Extract the (X, Y) coordinate from the center of the cell holding the provided text.  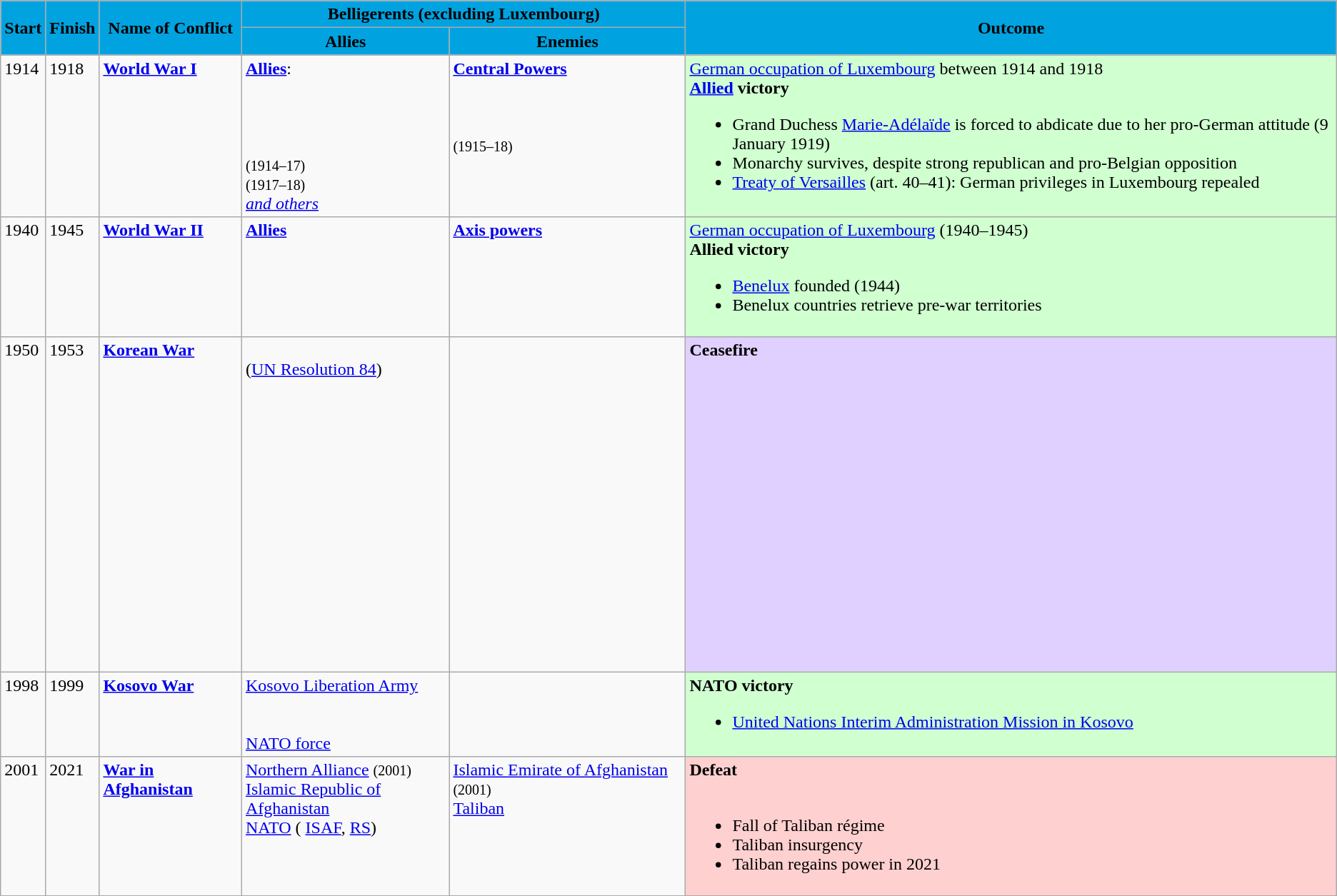
Allies: (1914–17) (1917–18) and others (345, 136)
Finish (73, 28)
Belligerents (excluding Luxembourg) (463, 14)
2001 (23, 826)
Name of Conflict (171, 28)
1950 (23, 504)
German occupation of Luxembourg (1940–1945) Allied victoryBenelux founded (1944)Benelux countries retrieve pre-war territories (1011, 277)
Outcome (1011, 28)
NATO victoryUnited Nations Interim Administration Mission in Kosovo (1011, 714)
Axis powers (567, 277)
1998 (23, 714)
1953 (73, 504)
Korean War (171, 504)
1940 (23, 277)
World War II (171, 277)
Ceasefire (1011, 504)
DefeatFall of Taliban régimeTaliban insurgencyTaliban regains power in 2021 (1011, 826)
(UN Resolution 84) (345, 504)
Central Powers (1915–18) (567, 136)
1914 (23, 136)
Islamic Emirate of Afghanistan (2001) Taliban (567, 826)
1918 (73, 136)
Northern Alliance (2001) Islamic Republic of Afghanistan NATO ( ISAF, RS) (345, 826)
Kosovo War (171, 714)
War in Afghanistan (171, 826)
Enemies (567, 41)
1999 (73, 714)
1945 (73, 277)
2021 (73, 826)
Kosovo Liberation Army NATO force (345, 714)
Start (23, 28)
World War I (171, 136)
